Detect which cell encompasses the target text, then output its [X, Y] center coordinate. 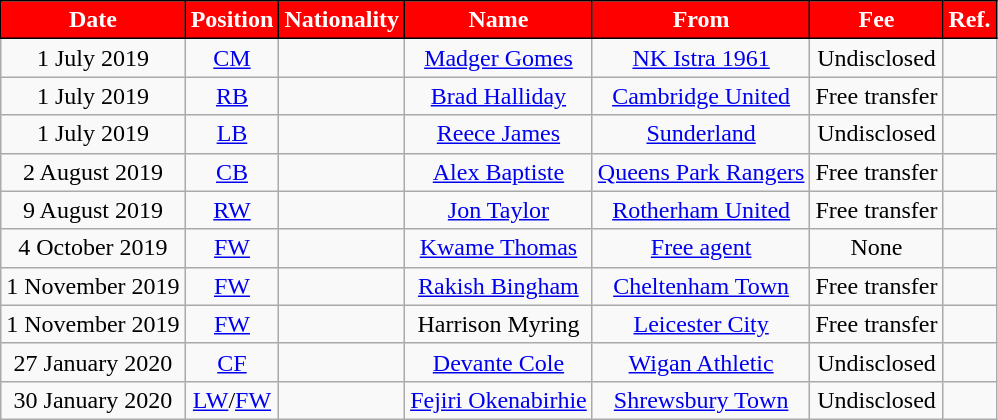
Brad Halliday [499, 96]
Alex Baptiste [499, 172]
Reece James [499, 134]
Name [499, 20]
RW [232, 210]
Shrewsbury Town [701, 400]
Fejiri Okenabirhie [499, 400]
Sunderland [701, 134]
Kwame Thomas [499, 248]
Rakish Bingham [499, 286]
Cheltenham Town [701, 286]
LB [232, 134]
Position [232, 20]
None [876, 248]
27 January 2020 [93, 362]
Date [93, 20]
Fee [876, 20]
Nationality [342, 20]
Ref. [970, 20]
RB [232, 96]
4 October 2019 [93, 248]
CB [232, 172]
Queens Park Rangers [701, 172]
2 August 2019 [93, 172]
30 January 2020 [93, 400]
Madger Gomes [499, 58]
Rotherham United [701, 210]
Free agent [701, 248]
Cambridge United [701, 96]
From [701, 20]
LW/FW [232, 400]
NK Istra 1961 [701, 58]
Leicester City [701, 324]
Harrison Myring [499, 324]
9 August 2019 [93, 210]
Devante Cole [499, 362]
CF [232, 362]
Jon Taylor [499, 210]
CM [232, 58]
Wigan Athletic [701, 362]
